Determine the [X, Y] coordinate at the center of the cell enclosing the given text.  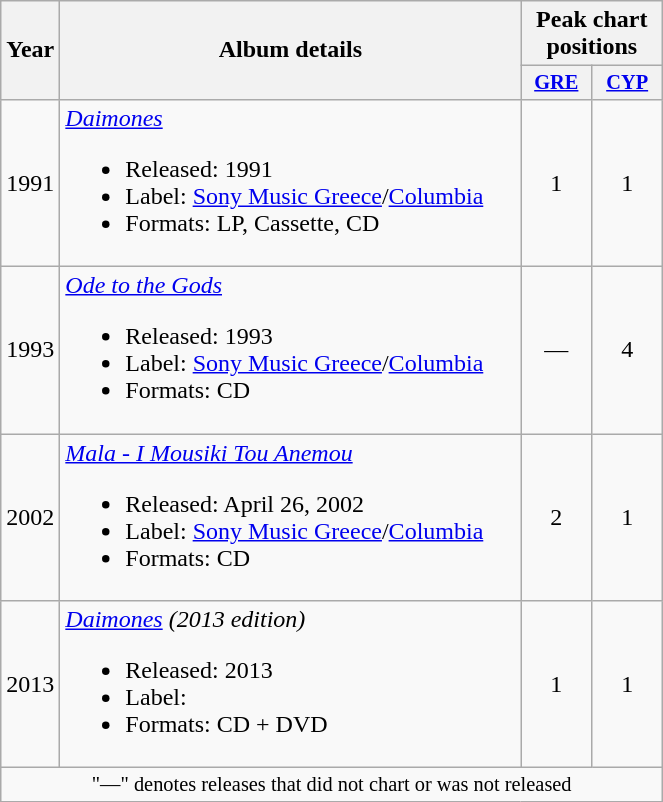
Mala - I Mousiki Tou AnemouReleased: April 26, 2002Label: Sony Music Greece/ColumbiaFormats: CD [290, 518]
Peak chart positions [592, 34]
Ode to the Gods Released: 1993Label: Sony Music Greece/ColumbiaFormats: CD [290, 350]
CYP [628, 83]
2002 [30, 518]
"—" denotes releases that did not chart or was not released [332, 785]
2 [556, 518]
GRE [556, 83]
Album details [290, 50]
4 [628, 350]
1993 [30, 350]
Year [30, 50]
Daimones (2013 edition)Released: 2013Label:Formats: CD + DVD [290, 684]
2013 [30, 684]
DaimonesReleased: 1991Label: Sony Music Greece/ColumbiaFormats: LP, Cassette, CD [290, 182]
1991 [30, 182]
— [556, 350]
